From the cell containing the given text, extract its center point as (x, y) coordinate. 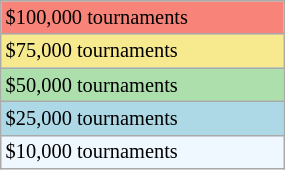
$75,000 tournaments (142, 51)
$50,000 tournaments (142, 85)
$25,000 tournaments (142, 118)
$100,000 tournaments (142, 17)
$10,000 tournaments (142, 152)
